Identify which cell holds the provided text, then report its [X, Y] central coordinate. 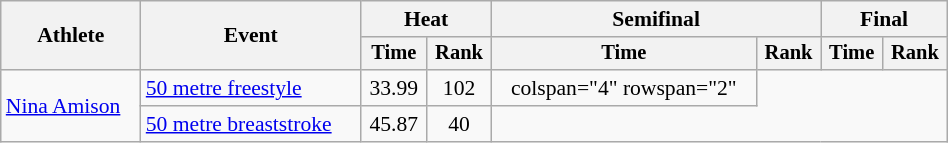
Event [251, 36]
33.99 [394, 88]
Semifinal [656, 19]
Nina Amison [71, 106]
45.87 [394, 124]
40 [460, 124]
102 [460, 88]
50 metre breaststroke [251, 124]
Heat [426, 19]
Final [884, 19]
50 metre freestyle [251, 88]
Athlete [71, 36]
colspan="4" rowspan="2" [624, 88]
